Identify which cell holds the provided text, then report its [X, Y] central coordinate. 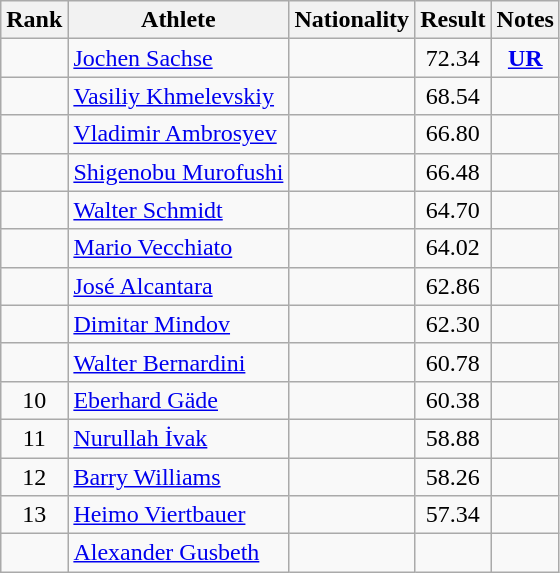
Nationality [352, 20]
Eberhard Gäde [178, 400]
10 [34, 400]
66.48 [453, 172]
Dimitar Mindov [178, 324]
José Alcantara [178, 286]
13 [34, 515]
Alexander Gusbeth [178, 553]
Barry Williams [178, 477]
57.34 [453, 515]
Vladimir Ambrosyev [178, 134]
58.26 [453, 477]
66.80 [453, 134]
Shigenobu Murofushi [178, 172]
64.70 [453, 210]
UR [525, 58]
58.88 [453, 438]
11 [34, 438]
Nurullah İvak [178, 438]
60.78 [453, 362]
Rank [34, 20]
Result [453, 20]
12 [34, 477]
Heimo Viertbauer [178, 515]
Walter Bernardini [178, 362]
Athlete [178, 20]
68.54 [453, 96]
60.38 [453, 400]
Jochen Sachse [178, 58]
64.02 [453, 248]
62.30 [453, 324]
Walter Schmidt [178, 210]
Mario Vecchiato [178, 248]
62.86 [453, 286]
Notes [525, 20]
72.34 [453, 58]
Vasiliy Khmelevskiy [178, 96]
